From the cell containing the given text, extract its center point as (X, Y) coordinate. 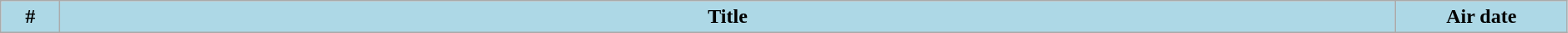
Title (728, 17)
# (30, 17)
Air date (1481, 17)
